Extract the [X, Y] coordinate from the center of the cell holding the provided text.  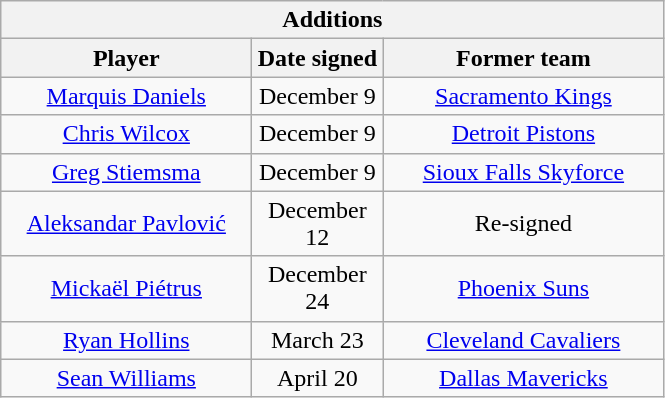
Dallas Mavericks [524, 378]
Phoenix Suns [524, 288]
December 24 [318, 288]
Marquis Daniels [126, 96]
Player [126, 58]
Mickaël Piétrus [126, 288]
Sioux Falls Skyforce [524, 172]
Ryan Hollins [126, 340]
Detroit Pistons [524, 134]
Aleksandar Pavlović [126, 224]
March 23 [318, 340]
April 20 [318, 378]
Re-signed [524, 224]
Sean Williams [126, 378]
Sacramento Kings [524, 96]
Former team [524, 58]
Greg Stiemsma [126, 172]
Date signed [318, 58]
Chris Wilcox [126, 134]
Cleveland Cavaliers [524, 340]
Additions [332, 20]
December 12 [318, 224]
